From the cell containing the given text, extract its center point as (x, y) coordinate. 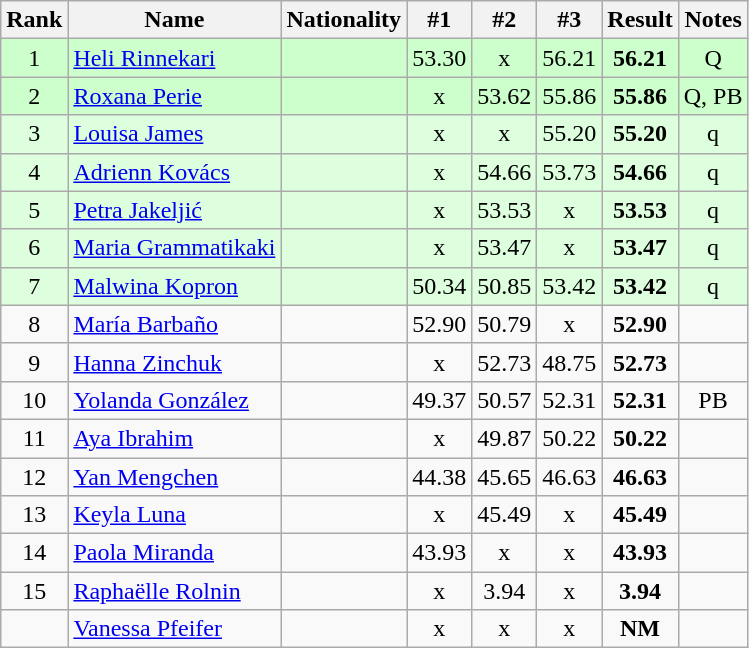
Yolanda González (174, 400)
53.62 (504, 96)
#3 (570, 20)
#2 (504, 20)
53.73 (570, 172)
Yan Mengchen (174, 477)
7 (34, 286)
#1 (440, 20)
Q (713, 58)
6 (34, 248)
Notes (713, 20)
Result (640, 20)
50.34 (440, 286)
10 (34, 400)
50.85 (504, 286)
11 (34, 438)
Maria Grammatikaki (174, 248)
13 (34, 515)
Raphaëlle Rolnin (174, 591)
53.30 (440, 58)
Louisa James (174, 134)
48.75 (570, 362)
Vanessa Pfeifer (174, 629)
Malwina Kopron (174, 286)
3 (34, 134)
María Barbaño (174, 324)
49.87 (504, 438)
Roxana Perie (174, 96)
50.79 (504, 324)
Q, PB (713, 96)
Adrienn Kovács (174, 172)
Hanna Zinchuk (174, 362)
9 (34, 362)
Aya Ibrahim (174, 438)
12 (34, 477)
8 (34, 324)
50.57 (504, 400)
PB (713, 400)
Paola Miranda (174, 553)
Nationality (344, 20)
Heli Rinnekari (174, 58)
14 (34, 553)
49.37 (440, 400)
45.65 (504, 477)
15 (34, 591)
NM (640, 629)
5 (34, 210)
Petra Jakeljić (174, 210)
44.38 (440, 477)
Keyla Luna (174, 515)
Rank (34, 20)
4 (34, 172)
Name (174, 20)
2 (34, 96)
1 (34, 58)
